Detect which cell encompasses the target text, then output its (x, y) center coordinate. 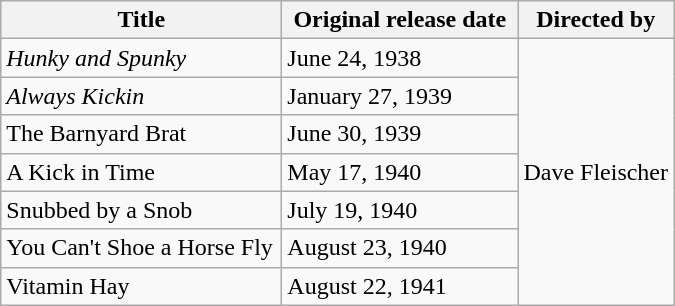
Snubbed by a Snob (142, 210)
Vitamin Hay (142, 286)
August 23, 1940 (400, 248)
Hunky and Spunky (142, 58)
June 24, 1938 (400, 58)
The Barnyard Brat (142, 134)
A Kick in Time (142, 172)
Original release date (400, 20)
May 17, 1940 (400, 172)
January 27, 1939 (400, 96)
Directed by (596, 20)
Always Kickin (142, 96)
July 19, 1940 (400, 210)
August 22, 1941 (400, 286)
Title (142, 20)
June 30, 1939 (400, 134)
You Can't Shoe a Horse Fly (142, 248)
Dave Fleischer (596, 172)
